Extract the [X, Y] coordinate from the center of the cell holding the provided text.  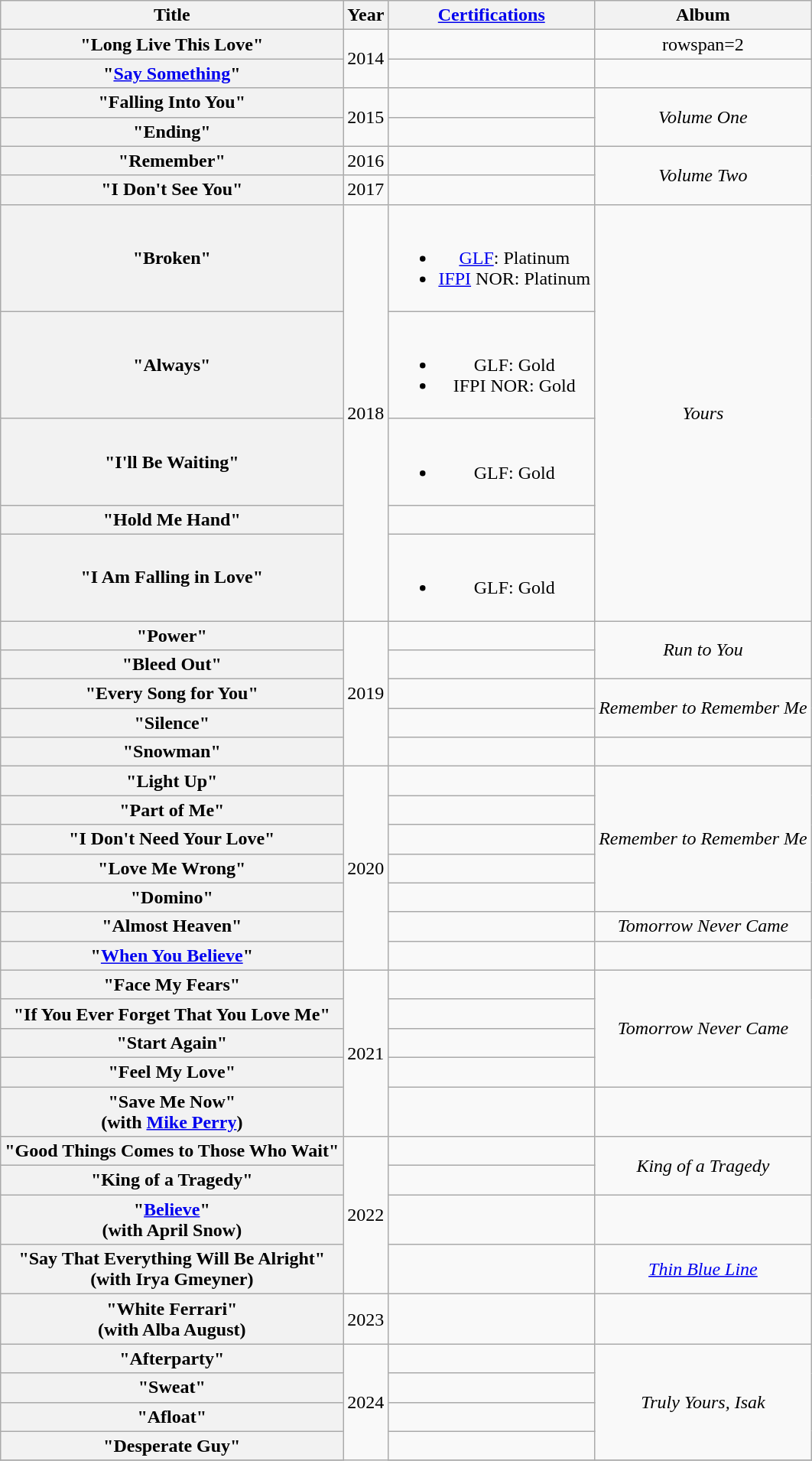
"White Ferrari" (with Alba August) [172, 1319]
"Almost Heaven" [172, 926]
"Face My Fears" [172, 984]
"Hold Me Hand" [172, 519]
2016 [365, 161]
2023 [365, 1319]
"Save Me Now" (with Mike Perry) [172, 1111]
"Light Up" [172, 781]
Certifications [492, 15]
"Remember" [172, 161]
"Snowman" [172, 752]
2014 [365, 59]
"I'll Be Waiting" [172, 462]
2020 [365, 868]
"Desperate Guy" [172, 1446]
"Sweat" [172, 1388]
"When You Believe" [172, 955]
King of a Tragedy [703, 1166]
"Say That Everything Will Be Alright" (with Irya Gmeyner) [172, 1270]
"Long Live This Love" [172, 44]
"Feel My Love" [172, 1072]
"I Don't Need Your Love" [172, 839]
Run to You [703, 650]
"Silence" [172, 723]
"Every Song for You" [172, 694]
"Always" [172, 365]
Truly Yours, Isak [703, 1402]
"I Am Falling in Love" [172, 577]
2015 [365, 117]
Yours [703, 412]
"Ending" [172, 132]
"King of a Tragedy" [172, 1180]
2021 [365, 1053]
"Start Again" [172, 1043]
"Afterparty" [172, 1359]
2022 [365, 1215]
rowspan=2 [703, 44]
"Believe" (with April Snow) [172, 1219]
"If You Ever Forget That You Love Me" [172, 1014]
"Say Something" [172, 73]
Title [172, 15]
Volume One [703, 117]
"Bleed Out" [172, 665]
GLF: PlatinumIFPI NOR: Platinum [492, 258]
"Good Things Comes to Those Who Wait" [172, 1151]
"I Don't See You" [172, 190]
"Power" [172, 636]
GLF: GoldIFPI NOR: Gold [492, 365]
"Love Me Wrong" [172, 868]
Thin Blue Line [703, 1270]
2018 [365, 412]
Year [365, 15]
"Domino" [172, 897]
Volume Two [703, 175]
"Broken" [172, 258]
"Part of Me" [172, 810]
Album [703, 15]
2017 [365, 190]
"Afloat" [172, 1417]
2024 [365, 1402]
"Falling Into You" [172, 102]
2019 [365, 694]
